Output the (X, Y) coordinate of the center of the cell containing the given text.  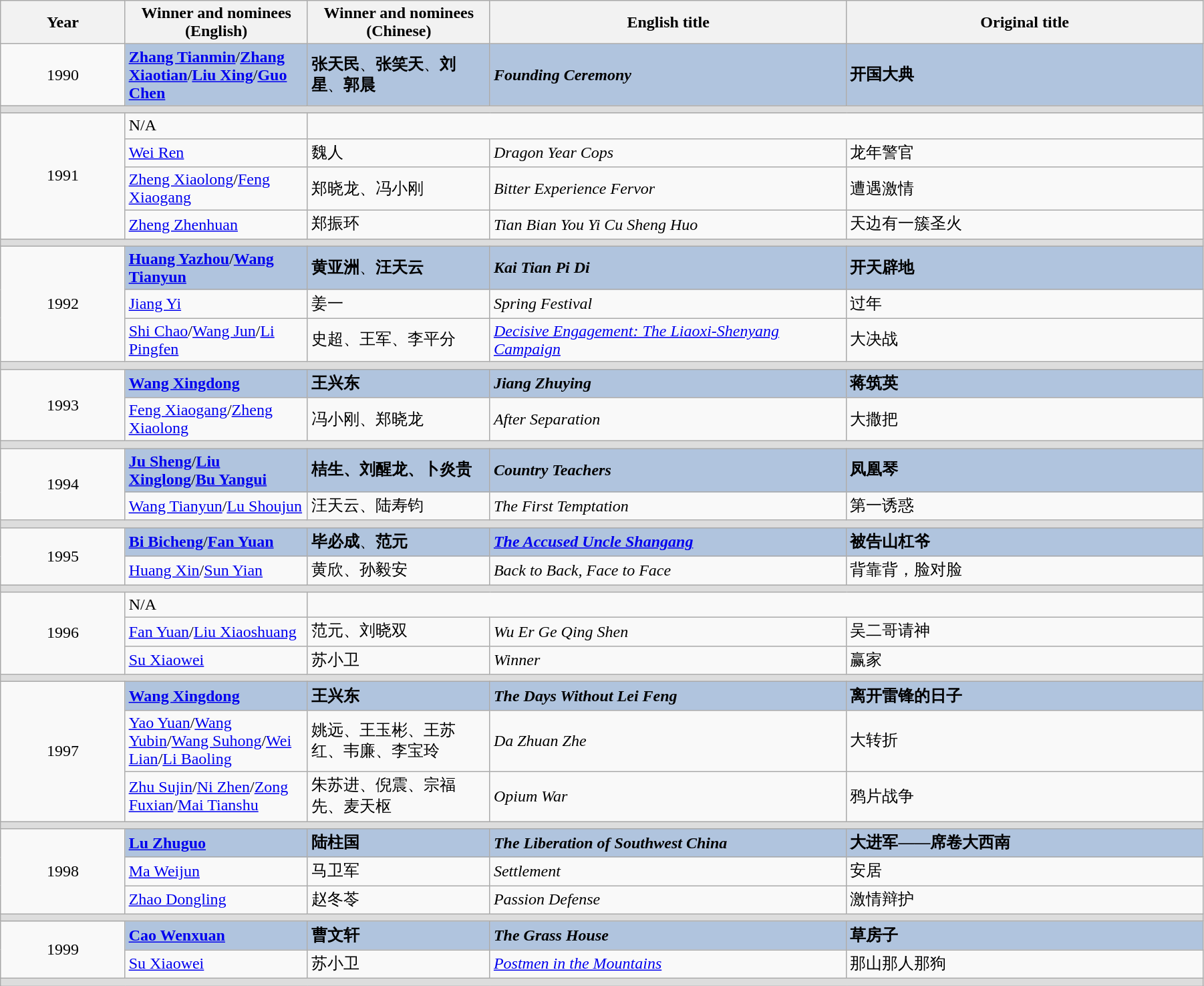
吴二哥请神 (1025, 632)
Spring Festival (668, 303)
Year (63, 23)
Yao Yuan/Wang Yubin/Wang Suhong/Wei Lian/Li Baoling (216, 741)
天边有一簇圣火 (1025, 225)
Cao Wenxuan (216, 936)
Wei Ren (216, 152)
赢家 (1025, 660)
Ma Weijun (216, 872)
背靠背，脸对脸 (1025, 571)
被告山杠爷 (1025, 541)
第一诱惑 (1025, 507)
1994 (63, 485)
Ju Sheng/Liu Xinglong/Bu Yangui (216, 471)
Zheng Zhenhuan (216, 225)
Zhao Dongling (216, 900)
黄欣、孙毅安 (398, 571)
那山那人那狗 (1025, 964)
郑振环 (398, 225)
魏人 (398, 152)
Winner (668, 660)
Tian Bian You Yi Cu Sheng Huo (668, 225)
离开雷锋的日子 (1025, 697)
Shi Chao/Wang Jun/Li Pingfen (216, 340)
Opium War (668, 796)
Wu Er Ge Qing Shen (668, 632)
激情辩护 (1025, 900)
朱苏进、倪震、宗福先、麦天枢 (398, 796)
Zheng Xiaolong/Feng Xiaogang (216, 189)
大撒把 (1025, 420)
鸦片战争 (1025, 796)
Feng Xiaogang/Zheng Xiaolong (216, 420)
1990 (63, 75)
1996 (63, 634)
开天辟地 (1025, 267)
陆柱国 (398, 844)
曹文轩 (398, 936)
Da Zhuan Zhe (668, 741)
Bitter Experience Fervor (668, 189)
1992 (63, 303)
Winner and nominees(English) (216, 23)
马卫军 (398, 872)
Back to Back, Face to Face (668, 571)
1999 (63, 949)
冯小刚、郑晓龙 (398, 420)
大转折 (1025, 741)
Decisive Engagement: The Liaoxi-Shenyang Campaign (668, 340)
The Grass House (668, 936)
English title (668, 23)
The Days Without Lei Feng (668, 697)
赵冬苓 (398, 900)
郑晓龙、冯小刚 (398, 189)
桔生、刘醒龙、卜炎贵 (398, 471)
The Liberation of Southwest China (668, 844)
蒋筑英 (1025, 384)
黄亚洲、汪天云 (398, 267)
1993 (63, 405)
遭遇激情 (1025, 189)
Lu Zhuguo (216, 844)
Wang Tianyun/Lu Shoujun (216, 507)
Huang Xin/Sun Yian (216, 571)
Founding Ceremony (668, 75)
大决战 (1025, 340)
Dragon Year Cops (668, 152)
安居 (1025, 872)
张天民、张笑天、刘星、郭晨 (398, 75)
1991 (63, 176)
Original title (1025, 23)
Fan Yuan/Liu Xiaoshuang (216, 632)
大进军——席卷大西南 (1025, 844)
姚远、王玉彬、王苏红、韦廉、李宝玲 (398, 741)
Zhu Sujin/Ni Zhen/Zong Fuxian/Mai Tianshu (216, 796)
Postmen in the Mountains (668, 964)
The First Temptation (668, 507)
Settlement (668, 872)
Country Teachers (668, 471)
Winner and nominees(Chinese) (398, 23)
Kai Tian Pi Di (668, 267)
过年 (1025, 303)
1998 (63, 872)
范元、刘晓双 (398, 632)
凤凰琴 (1025, 471)
After Separation (668, 420)
The Accused Uncle Shangang (668, 541)
Passion Defense (668, 900)
汪天云、陆寿钧 (398, 507)
开国大典 (1025, 75)
姜一 (398, 303)
1997 (63, 751)
Zhang Tianmin/Zhang Xiaotian/Liu Xing/Guo Chen (216, 75)
史超、王军、李平分 (398, 340)
Bi Bicheng/Fan Yuan (216, 541)
Jiang Zhuying (668, 384)
Jiang Yi (216, 303)
龙年警官 (1025, 152)
草房子 (1025, 936)
毕必成、范元 (398, 541)
1995 (63, 556)
Huang Yazhou/Wang Tianyun (216, 267)
